Search for the cell housing the specified text and yield its (X, Y) center coordinate. 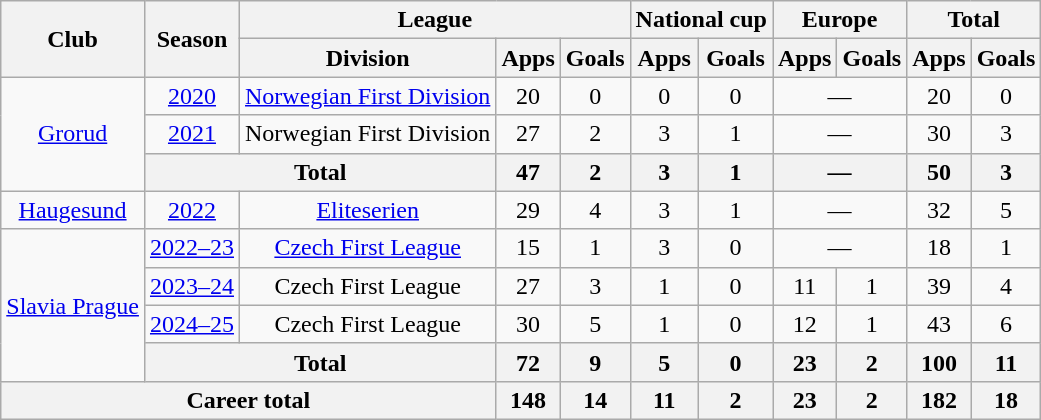
Eliteserien (368, 210)
Season (192, 39)
100 (939, 362)
League (436, 20)
72 (528, 362)
2022 (192, 210)
12 (804, 324)
182 (939, 400)
2024–25 (192, 324)
9 (595, 362)
2023–24 (192, 286)
15 (528, 248)
32 (939, 210)
2020 (192, 96)
148 (528, 400)
Division (368, 58)
Club (73, 39)
43 (939, 324)
2022–23 (192, 248)
Haugesund (73, 210)
Europe (839, 20)
14 (595, 400)
29 (528, 210)
Grorud (73, 134)
47 (528, 172)
6 (1006, 324)
39 (939, 286)
50 (939, 172)
National cup (701, 20)
2021 (192, 134)
Slavia Prague (73, 305)
Career total (248, 400)
